Provide the [X, Y] coordinate of the cell's center where the given text is located.  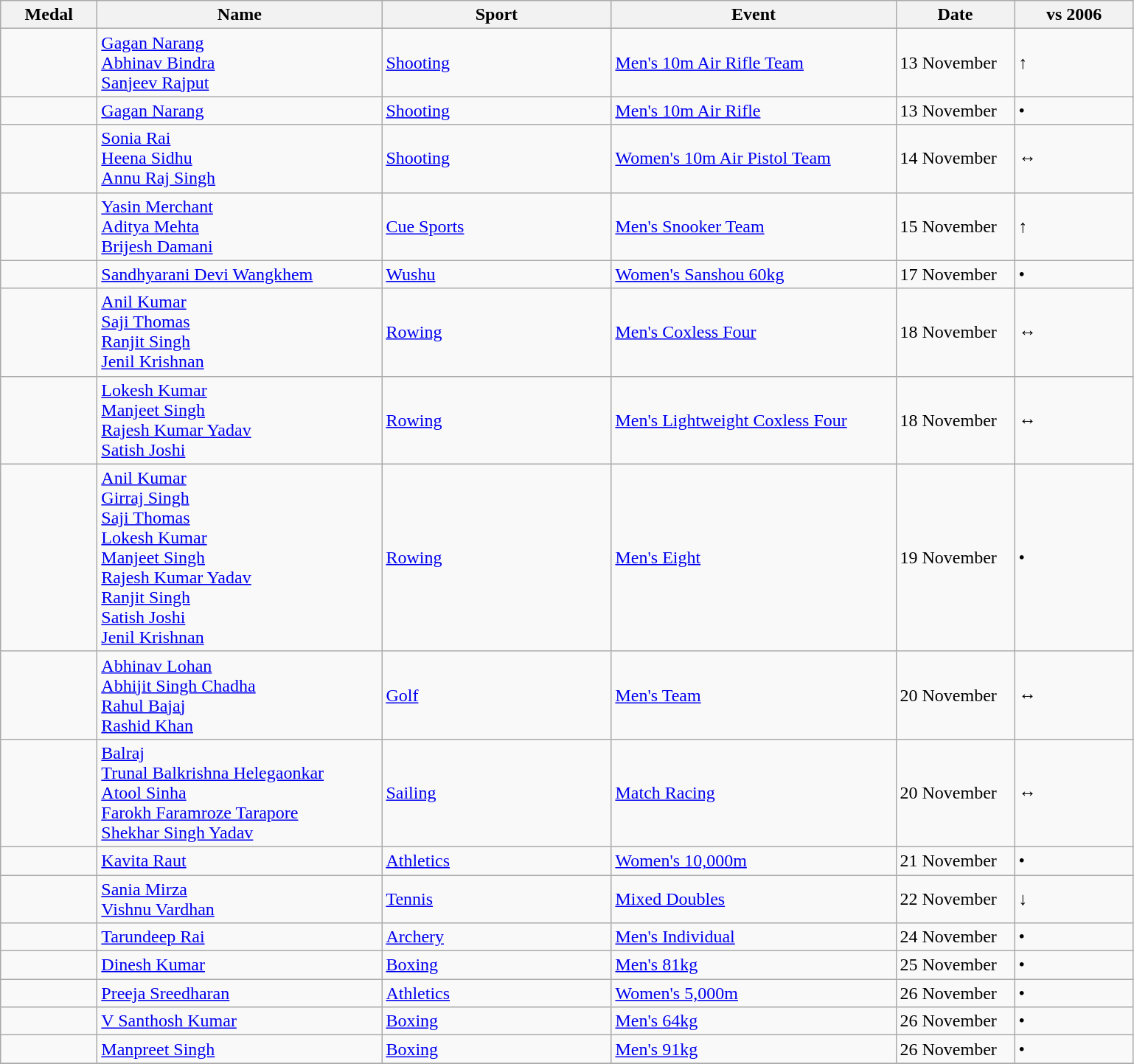
Men's 91kg [754, 1049]
Golf [497, 695]
Medal [49, 15]
Men's 81kg [754, 965]
14 November [956, 159]
Kavita Raut [240, 860]
15 November [956, 226]
Cue Sports [497, 226]
Name [240, 15]
Event [754, 15]
Mixed Doubles [754, 898]
Tarundeep Rai [240, 937]
Anil KumarSaji ThomasRanjit SinghJenil Krishnan [240, 332]
Wushu [497, 274]
Men's Team [754, 695]
17 November [956, 274]
22 November [956, 898]
Lokesh KumarManjeet SinghRajesh Kumar YadavSatish Joshi [240, 420]
Abhinav LohanAbhijit Singh ChadhaRahul BajajRashid Khan [240, 695]
25 November [956, 965]
Match Racing [754, 793]
Men's Eight [754, 557]
Men's Snooker Team [754, 226]
Sandhyarani Devi Wangkhem [240, 274]
Dinesh Kumar [240, 965]
Sport [497, 15]
Sailing [497, 793]
Men's 64kg [754, 1021]
Gagan Narang [240, 111]
Men's 10m Air Rifle [754, 111]
Men's 10m Air Rifle Team [754, 63]
Women's 10,000m [754, 860]
Date [956, 15]
vs 2006 [1074, 15]
Men's Coxless Four [754, 332]
Anil KumarGirraj SinghSaji ThomasLokesh KumarManjeet SinghRajesh Kumar YadavRanjit SinghSatish JoshiJenil Krishnan [240, 557]
Sonia Rai Heena Sidhu Annu Raj Singh [240, 159]
Preeja Sreedharan [240, 993]
BalrajTrunal Balkrishna HelegaonkarAtool SinhaFarokh Faramroze TaraporeShekhar Singh Yadav [240, 793]
Men's Lightweight Coxless Four [754, 420]
Men's Individual [754, 937]
V Santhosh Kumar [240, 1021]
21 November [956, 860]
Tennis [497, 898]
Yasin Merchant Aditya Mehta Brijesh Damani [240, 226]
19 November [956, 557]
Gagan Narang Abhinav Bindra Sanjeev Rajput [240, 63]
Archery [497, 937]
Manpreet Singh [240, 1049]
Women's 5,000m [754, 993]
Sania MirzaVishnu Vardhan [240, 898]
Women's Sanshou 60kg [754, 274]
24 November [956, 937]
Women's 10m Air Pistol Team [754, 159]
↓ [1074, 898]
